Pinpoint the cell where the given text exists, returning its (x, y) midpoint coordinate. 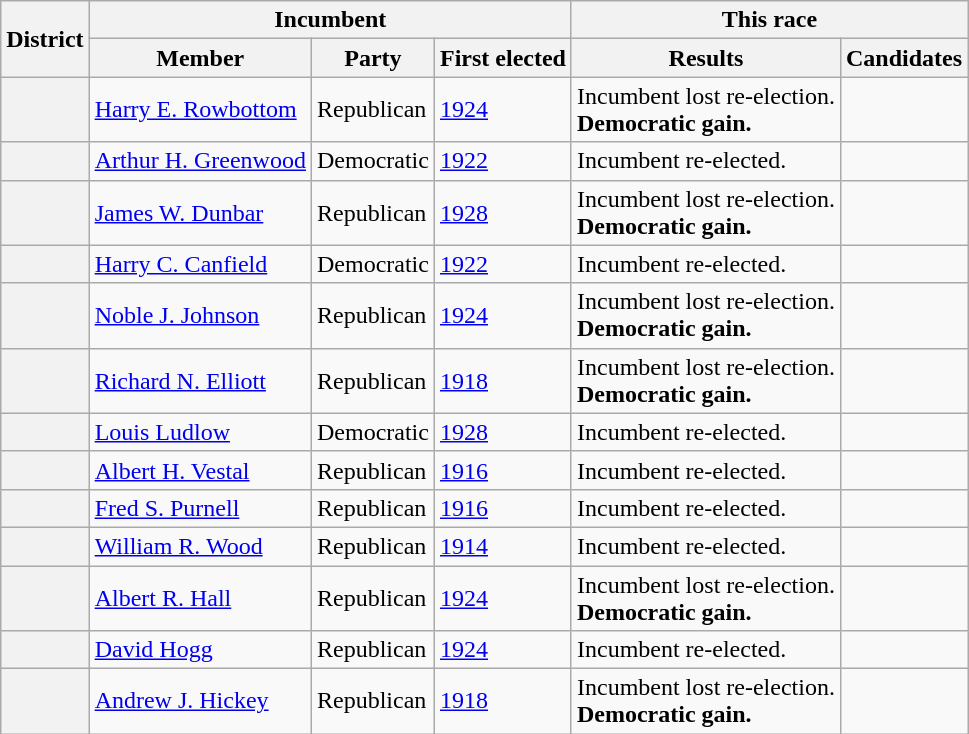
Member (200, 58)
Albert R. Hall (200, 598)
Harry E. Rowbottom (200, 110)
District (45, 39)
Harry C. Canfield (200, 264)
Richard N. Elliott (200, 380)
Results (706, 58)
Fred S. Purnell (200, 508)
Incumbent (330, 20)
Candidates (904, 58)
David Hogg (200, 650)
Arthur H. Greenwood (200, 161)
William R. Wood (200, 546)
Andrew J. Hickey (200, 702)
James W. Dunbar (200, 212)
This race (769, 20)
Albert H. Vestal (200, 470)
Party (372, 58)
First elected (502, 58)
Louis Ludlow (200, 432)
1914 (502, 546)
Noble J. Johnson (200, 316)
